Determine the [X, Y] coordinate at the center of the cell enclosing the given text.  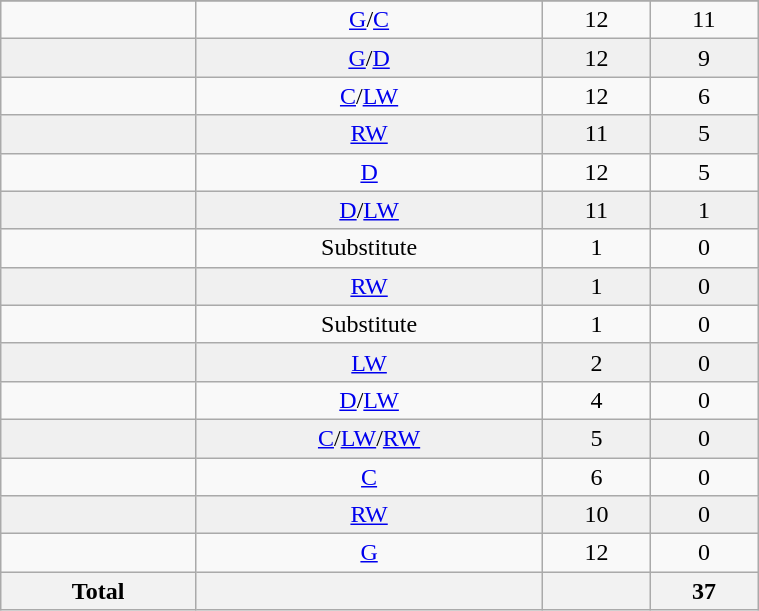
2 [596, 362]
Total [98, 591]
G [368, 553]
4 [596, 400]
37 [704, 591]
D [368, 172]
9 [704, 58]
G/D [368, 58]
C [368, 477]
LW [368, 362]
C/LW/RW [368, 438]
C/LW [368, 96]
G/C [368, 20]
10 [596, 515]
